Output the (X, Y) coordinate of the center of the cell containing the given text.  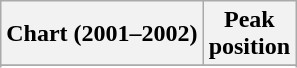
Peakposition (249, 34)
Chart (2001–2002) (102, 34)
